Extract the (X, Y) coordinate from the center of the cell holding the provided text.  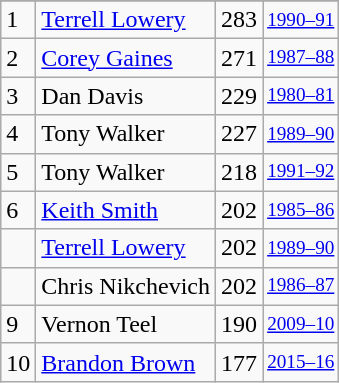
1980–81 (301, 96)
283 (240, 20)
Dan Davis (126, 96)
Chris Nikchevich (126, 286)
1 (18, 20)
218 (240, 172)
1985–86 (301, 210)
Corey Gaines (126, 58)
10 (18, 362)
2015–16 (301, 362)
4 (18, 134)
9 (18, 324)
1990–91 (301, 20)
271 (240, 58)
1986–87 (301, 286)
Vernon Teel (126, 324)
1987–88 (301, 58)
229 (240, 96)
2009–10 (301, 324)
227 (240, 134)
2 (18, 58)
1991–92 (301, 172)
5 (18, 172)
177 (240, 362)
Keith Smith (126, 210)
Brandon Brown (126, 362)
3 (18, 96)
190 (240, 324)
6 (18, 210)
